Provide the (x, y) coordinate of the cell's center where the given text is located.  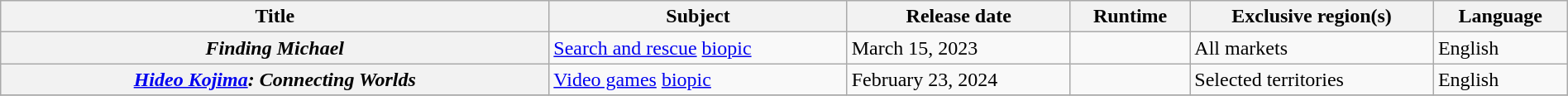
March 15, 2023 (958, 48)
Finding Michael (275, 48)
Video games biopic (698, 79)
February 23, 2024 (958, 79)
Exclusive region(s) (1312, 17)
Language (1500, 17)
Search and rescue biopic (698, 48)
Runtime (1130, 17)
Title (275, 17)
Hideo Kojima: Connecting Worlds (275, 79)
Selected territories (1312, 79)
Subject (698, 17)
Release date (958, 17)
All markets (1312, 48)
